Locate the cell with the specified text and output its (X, Y) center coordinate. 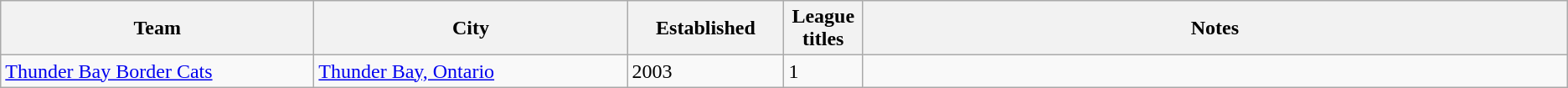
Team (157, 28)
Thunder Bay Border Cats (157, 71)
Thunder Bay, Ontario (471, 71)
City (471, 28)
Established (705, 28)
1 (823, 71)
2003 (705, 71)
Notes (1215, 28)
League titles (823, 28)
